Return (X, Y) of the center of cell containing provided text 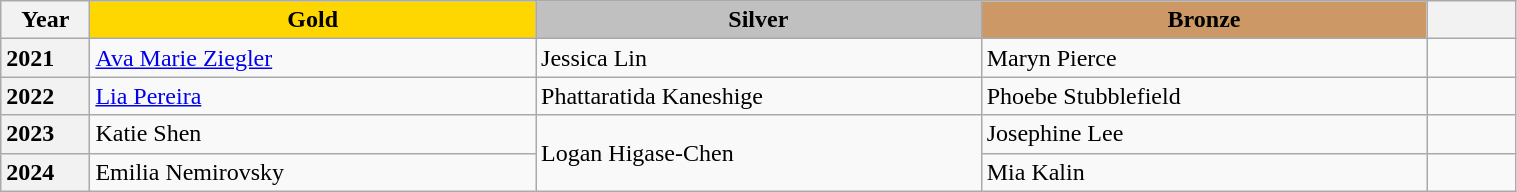
Gold (313, 20)
2021 (46, 58)
Emilia Nemirovsky (313, 172)
Josephine Lee (1204, 134)
2022 (46, 96)
Silver (759, 20)
Maryn Pierce (1204, 58)
Phoebe Stubblefield (1204, 96)
Lia Pereira (313, 96)
Katie Shen (313, 134)
Ava Marie Ziegler (313, 58)
Year (46, 20)
Bronze (1204, 20)
Phattaratida Kaneshige (759, 96)
Jessica Lin (759, 58)
2023 (46, 134)
2024 (46, 172)
Mia Kalin (1204, 172)
Logan Higase-Chen (759, 153)
